Determine the (x, y) coordinate at the center of the cell enclosing the given text.  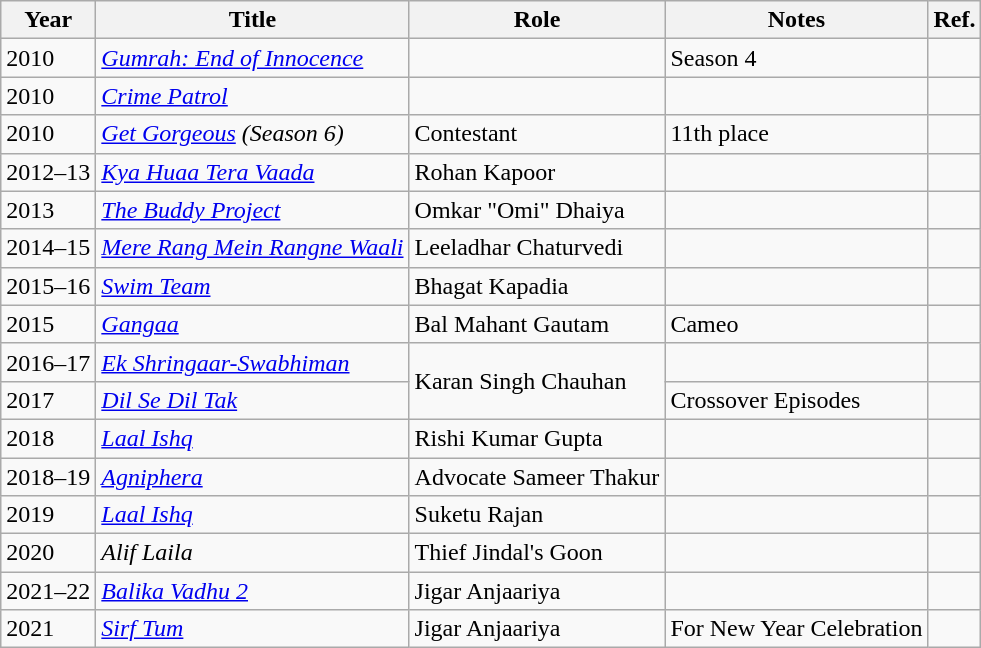
2013 (48, 210)
2015–16 (48, 286)
For New Year Celebration (796, 629)
Omkar "Omi" Dhaiya (537, 210)
Thief Jindal's Goon (537, 553)
Contestant (537, 134)
Mere Rang Mein Rangne Waali (252, 248)
2018–19 (48, 477)
Sirf Tum (252, 629)
2018 (48, 438)
Swim Team (252, 286)
Advocate Sameer Thakur (537, 477)
Year (48, 20)
Rishi Kumar Gupta (537, 438)
Season 4 (796, 58)
Notes (796, 20)
The Buddy Project (252, 210)
Rohan Kapoor (537, 172)
Leeladhar Chaturvedi (537, 248)
Bhagat Kapadia (537, 286)
Agniphera (252, 477)
Role (537, 20)
11th place (796, 134)
2012–13 (48, 172)
2014–15 (48, 248)
Cameo (796, 324)
Get Gorgeous (Season 6) (252, 134)
Ek Shringaar-Swabhiman (252, 362)
2019 (48, 515)
2016–17 (48, 362)
2017 (48, 400)
2020 (48, 553)
Karan Singh Chauhan (537, 381)
Suketu Rajan (537, 515)
Gangaa (252, 324)
Bal Mahant Gautam (537, 324)
Balika Vadhu 2 (252, 591)
2021 (48, 629)
Crossover Episodes (796, 400)
Alif Laila (252, 553)
2015 (48, 324)
Dil Se Dil Tak (252, 400)
Ref. (954, 20)
Title (252, 20)
2021–22 (48, 591)
Crime Patrol (252, 96)
Kya Huaa Tera Vaada (252, 172)
Gumrah: End of Innocence (252, 58)
